Detect which cell encompasses the target text, then output its [x, y] center coordinate. 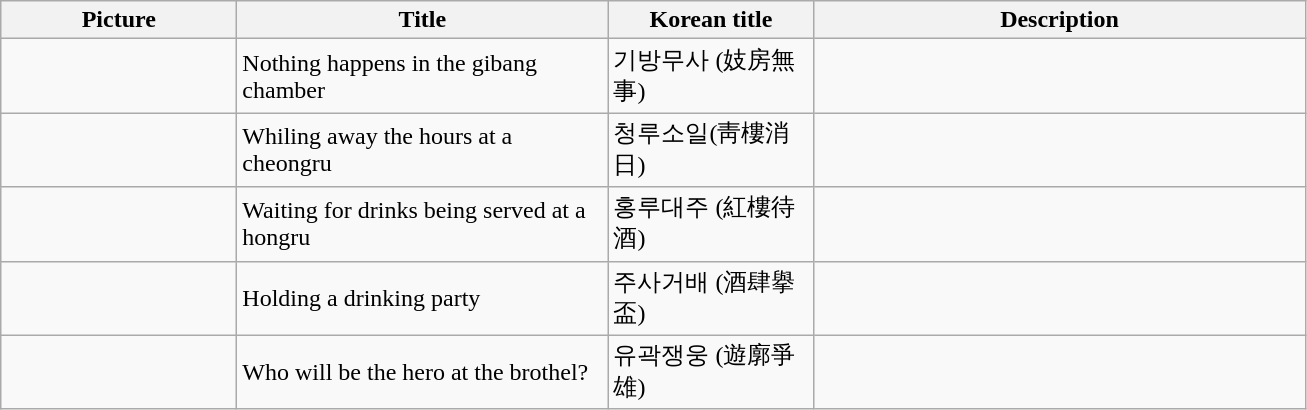
Who will be the hero at the brothel? [422, 372]
홍루대주 (紅樓待酒) [711, 224]
Nothing happens in the gibang chamber [422, 76]
유곽쟁웅 (遊廓爭雄) [711, 372]
Description [1060, 20]
Waiting for drinks being served at a hongru [422, 224]
기방무사 (妓房無事) [711, 76]
Holding a drinking party [422, 298]
Korean title [711, 20]
청루소일(靑樓消日) [711, 150]
Whiling away the hours at a cheongru [422, 150]
Picture [119, 20]
주사거배 (酒肆擧盃) [711, 298]
Title [422, 20]
